Pinpoint the cell where the given text exists, returning its (X, Y) midpoint coordinate. 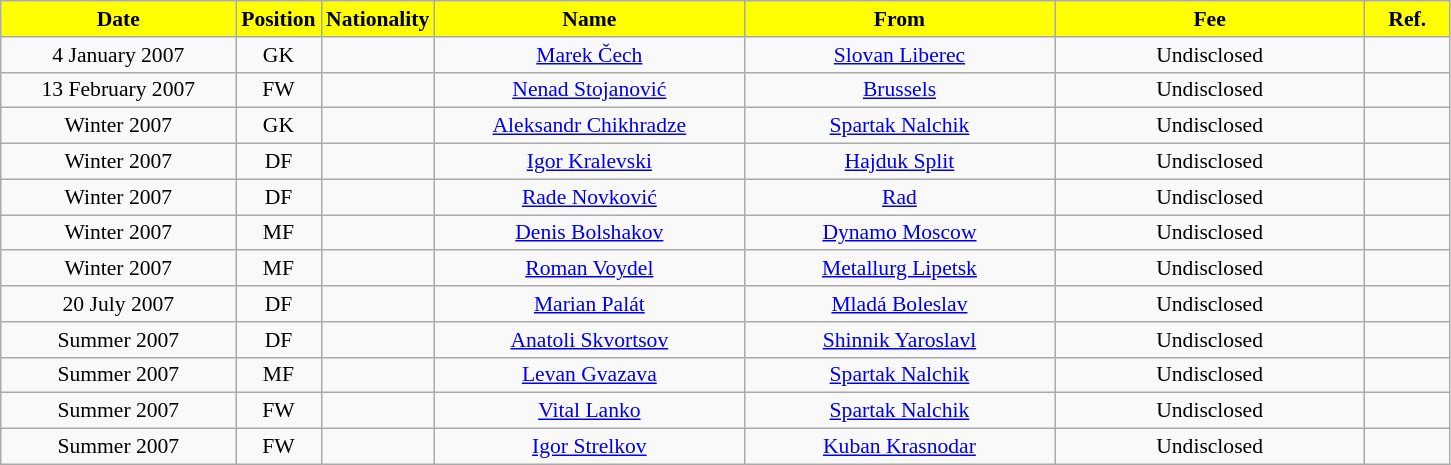
Vital Lanko (589, 411)
Rad (899, 197)
Date (118, 19)
From (899, 19)
Nenad Stojanović (589, 90)
4 January 2007 (118, 55)
Position (278, 19)
Hajduk Split (899, 162)
Igor Kralevski (589, 162)
Marian Palát (589, 304)
Metallurg Lipetsk (899, 269)
Shinnik Yaroslavl (899, 340)
Denis Bolshakov (589, 233)
Aleksandr Chikhradze (589, 126)
Name (589, 19)
Mladá Boleslav (899, 304)
Fee (1210, 19)
13 February 2007 (118, 90)
Nationality (378, 19)
Igor Strelkov (589, 447)
Marek Čech (589, 55)
Slovan Liberec (899, 55)
Dynamo Moscow (899, 233)
Roman Voydel (589, 269)
20 July 2007 (118, 304)
Rade Novković (589, 197)
Brussels (899, 90)
Kuban Krasnodar (899, 447)
Anatoli Skvortsov (589, 340)
Ref. (1408, 19)
Levan Gvazava (589, 375)
